Search for the cell housing the specified text and yield its [X, Y] center coordinate. 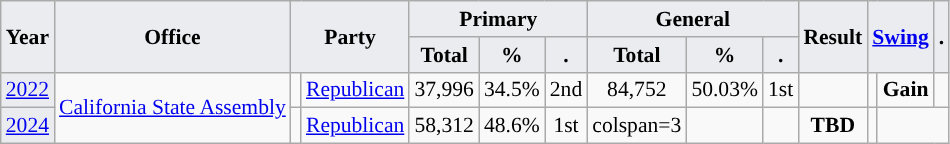
37,996 [444, 90]
48.6% [512, 126]
2024 [28, 126]
2022 [28, 90]
58,312 [444, 126]
General [692, 19]
Result [832, 36]
Gain [905, 90]
Primary [498, 19]
84,752 [636, 90]
Office [172, 36]
Party [350, 36]
TBD [832, 126]
50.03% [724, 90]
Year [28, 36]
2nd [566, 90]
California State Assembly [172, 108]
Swing [900, 36]
34.5% [512, 90]
colspan=3 [636, 126]
